From the cell containing the given text, extract its center point as [x, y] coordinate. 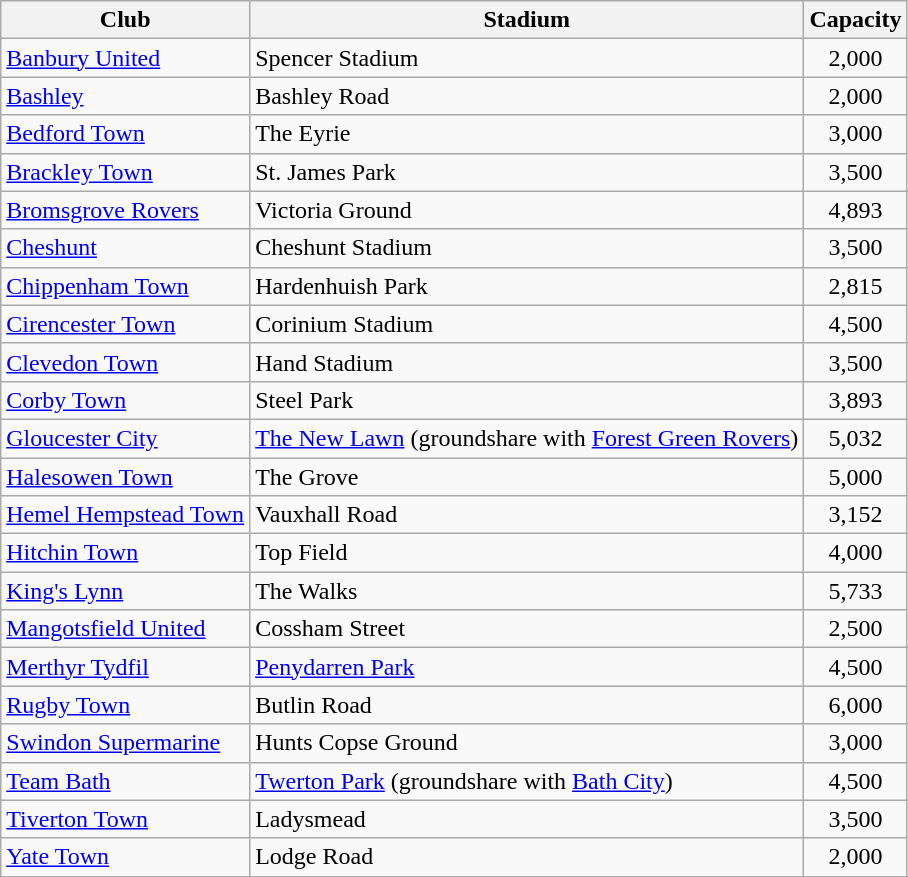
Banbury United [126, 58]
Merthyr Tydfil [126, 667]
Hardenhuish Park [527, 286]
Stadium [527, 20]
Bedford Town [126, 134]
Cossham Street [527, 629]
Brackley Town [126, 172]
The New Lawn (groundshare with Forest Green Rovers) [527, 438]
Cheshunt [126, 248]
Victoria Ground [527, 210]
St. James Park [527, 172]
Top Field [527, 553]
Hitchin Town [126, 553]
Penydarren Park [527, 667]
The Walks [527, 591]
Clevedon Town [126, 362]
Bromsgrove Rovers [126, 210]
Spencer Stadium [527, 58]
Yate Town [126, 857]
Butlin Road [527, 705]
Chippenham Town [126, 286]
Cirencester Town [126, 324]
Twerton Park (groundshare with Bath City) [527, 781]
Cheshunt Stadium [527, 248]
Vauxhall Road [527, 515]
2,500 [856, 629]
Gloucester City [126, 438]
3,893 [856, 400]
Corby Town [126, 400]
Steel Park [527, 400]
Swindon Supermarine [126, 743]
Bashley Road [527, 96]
King's Lynn [126, 591]
5,032 [856, 438]
Team Bath [126, 781]
Corinium Stadium [527, 324]
Capacity [856, 20]
Hunts Copse Ground [527, 743]
6,000 [856, 705]
Bashley [126, 96]
Mangotsfield United [126, 629]
3,152 [856, 515]
Lodge Road [527, 857]
Halesowen Town [126, 477]
Hemel Hempstead Town [126, 515]
4,000 [856, 553]
Ladysmead [527, 819]
4,893 [856, 210]
Hand Stadium [527, 362]
The Grove [527, 477]
Rugby Town [126, 705]
The Eyrie [527, 134]
Club [126, 20]
2,815 [856, 286]
5,733 [856, 591]
5,000 [856, 477]
Tiverton Town [126, 819]
